Return (X, Y) of the center of cell containing provided text 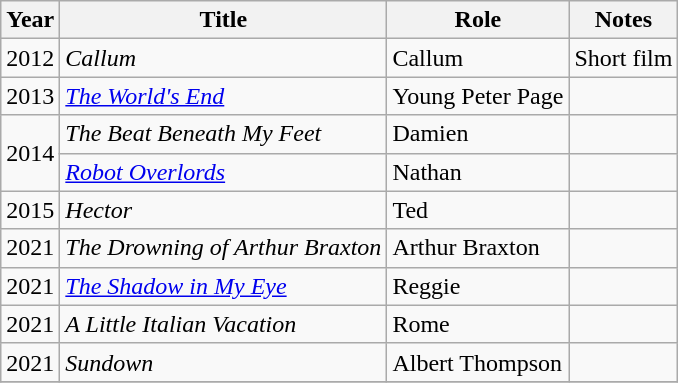
2015 (30, 210)
Role (478, 20)
Short film (624, 58)
The World's End (224, 96)
Hector (224, 210)
A Little Italian Vacation (224, 324)
Notes (624, 20)
Damien (478, 134)
Rome (478, 324)
2014 (30, 153)
Sundown (224, 362)
Reggie (478, 286)
Arthur Braxton (478, 248)
2012 (30, 58)
Nathan (478, 172)
Title (224, 20)
The Beat Beneath My Feet (224, 134)
Ted (478, 210)
The Shadow in My Eye (224, 286)
Robot Overlords (224, 172)
The Drowning of Arthur Braxton (224, 248)
2013 (30, 96)
Year (30, 20)
Albert Thompson (478, 362)
Young Peter Page (478, 96)
